Output the [X, Y] coordinate of the center of the cell containing the given text.  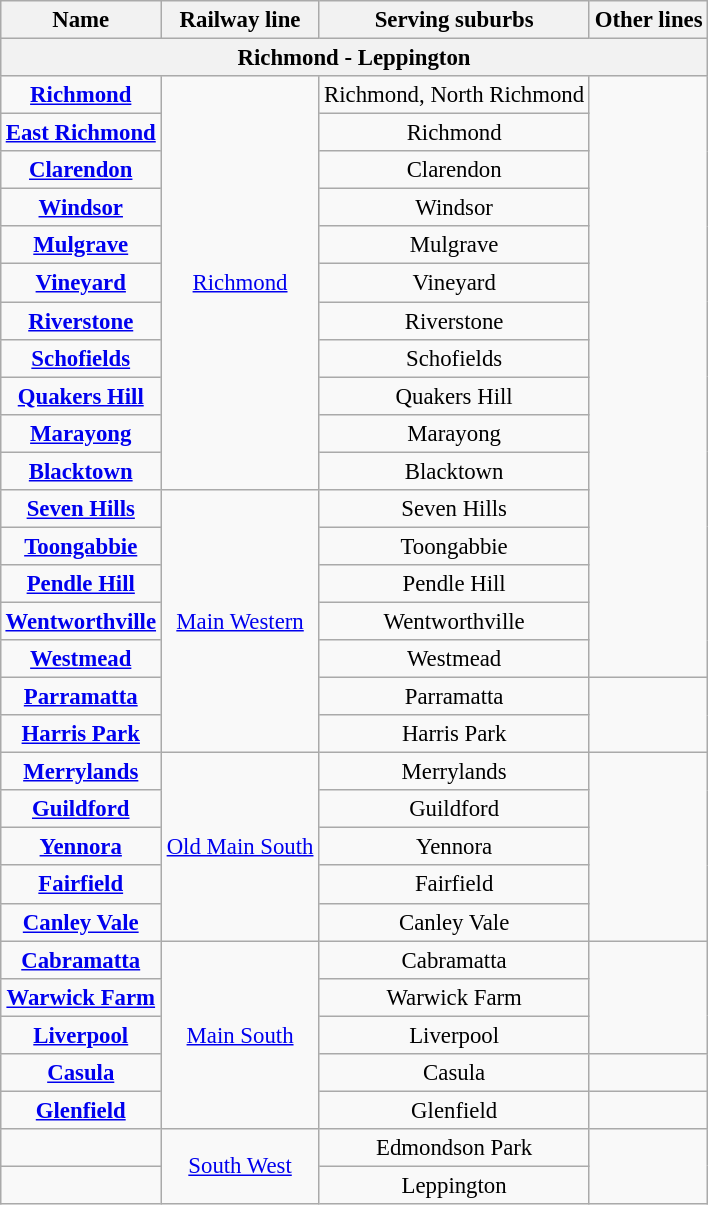
Serving suburbs [454, 20]
Name [80, 20]
Richmond, North Richmond [454, 95]
Main South [240, 1035]
Railway line [240, 20]
East Richmond [80, 133]
Main Western [240, 622]
Old Main South [240, 847]
South West [240, 1166]
Edmondson Park [454, 1148]
Other lines [648, 20]
Richmond - Leppington [354, 58]
Leppington [454, 1185]
